Search for the cell housing the specified text and yield its (x, y) center coordinate. 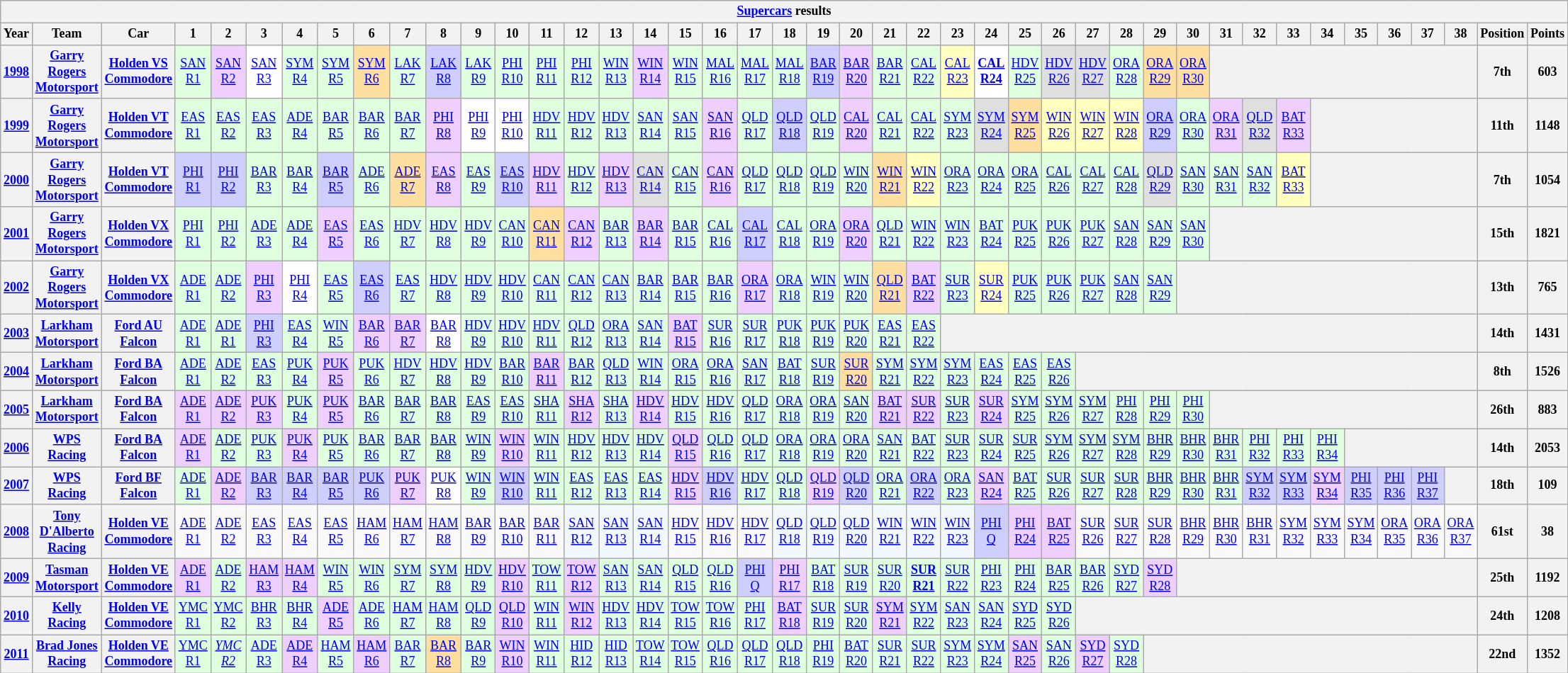
7 (408, 34)
PHIR35 (1361, 486)
PHIR29 (1160, 409)
883 (1548, 409)
25 (1025, 34)
PHIR33 (1294, 448)
HIDR12 (581, 654)
SANR17 (756, 372)
QLDR29 (1160, 179)
6 (371, 34)
QLDR32 (1260, 125)
PHIR32 (1260, 448)
ORAR37 (1460, 531)
MALR18 (790, 72)
Ford BF Falcon (138, 486)
19 (824, 34)
2003 (17, 334)
EASR24 (991, 372)
ADER7 (408, 179)
SHAR12 (581, 409)
HDVR27 (1093, 72)
1526 (1548, 372)
4 (301, 34)
SANR26 (1059, 654)
ORAR15 (685, 372)
2004 (17, 372)
Brad Jones Racing (67, 654)
BARR20 (856, 72)
PHIR23 (991, 577)
WINR19 (824, 288)
1431 (1548, 334)
SANR2 (228, 72)
ORAR21 (890, 486)
PHIR12 (581, 72)
10 (513, 34)
SYMR6 (371, 72)
32 (1260, 34)
ORAR17 (756, 288)
PHIR36 (1395, 486)
BARR21 (890, 72)
Position (1503, 34)
EASR12 (581, 486)
BATR24 (991, 234)
2005 (17, 409)
Year (17, 34)
15th (1503, 234)
CALR16 (720, 234)
BARR19 (824, 72)
HIDR13 (616, 654)
Points (1548, 34)
1208 (1548, 616)
ORAR24 (991, 179)
SANR1 (193, 72)
EASR2 (228, 125)
Team (67, 34)
SURR16 (720, 334)
8th (1503, 372)
35 (1361, 34)
1148 (1548, 125)
TOWR16 (720, 616)
BARR26 (1093, 577)
CALR27 (1093, 179)
QLDR12 (581, 334)
CANR10 (513, 234)
SYMR7 (408, 577)
18 (790, 34)
HDVR26 (1059, 72)
13th (1503, 288)
PHIR4 (301, 288)
BARR25 (1059, 577)
TOWR12 (581, 577)
603 (1548, 72)
Holden VS Commodore (138, 72)
Tasman Motorsport (67, 577)
109 (1548, 486)
WINR13 (616, 72)
QLDR9 (478, 616)
CANR15 (685, 179)
LAKR7 (408, 72)
WINR26 (1059, 125)
22 (924, 34)
26 (1059, 34)
CANR14 (651, 179)
1999 (17, 125)
PUKR7 (408, 486)
BARR12 (581, 372)
BHRR3 (264, 616)
SYDR25 (1025, 616)
2006 (17, 448)
11th (1503, 125)
PHIR37 (1428, 486)
SANR31 (1226, 179)
ORAR16 (720, 372)
2002 (17, 288)
CALR28 (1126, 179)
Supercars results (784, 11)
SANR3 (264, 72)
EASR21 (890, 334)
8 (444, 34)
2007 (17, 486)
PHIR30 (1194, 409)
SANR25 (1025, 654)
9 (478, 34)
SYMR8 (444, 577)
WINR27 (1093, 125)
29 (1160, 34)
2009 (17, 577)
1192 (1548, 577)
36 (1395, 34)
13 (616, 34)
LAKR8 (444, 72)
22nd (1503, 654)
765 (1548, 288)
34 (1327, 34)
Tony D'Alberto Racing (67, 531)
27 (1093, 34)
CALR26 (1059, 179)
EASR14 (651, 486)
26th (1503, 409)
PUKR20 (856, 334)
PUKR8 (444, 486)
BATR21 (890, 409)
SYMR28 (1126, 448)
1821 (1548, 234)
33 (1294, 34)
EASR22 (924, 334)
14 (651, 34)
CALR23 (958, 72)
SURR25 (1025, 448)
Kelly Racing (67, 616)
2001 (17, 234)
HAMR5 (336, 654)
28 (1126, 34)
ORAR31 (1226, 125)
TOWR11 (546, 577)
ADER5 (336, 616)
Car (138, 34)
17 (756, 34)
BARR13 (616, 234)
1352 (1548, 654)
SHAR11 (546, 409)
16 (720, 34)
2053 (1548, 448)
2 (228, 34)
24 (991, 34)
37 (1428, 34)
MALR16 (720, 72)
EASR26 (1059, 372)
20 (856, 34)
30 (1194, 34)
CALR20 (856, 125)
SANR32 (1260, 179)
PHIR28 (1126, 409)
EASR7 (408, 288)
2000 (17, 179)
QLDR10 (513, 616)
Ford AU Falcon (138, 334)
61st (1503, 531)
CALR17 (756, 234)
EASR13 (616, 486)
SURR17 (756, 334)
3 (264, 34)
PUKR19 (824, 334)
BATR20 (856, 654)
1054 (1548, 179)
WINR12 (581, 616)
25th (1503, 577)
12 (581, 34)
23 (958, 34)
SANR15 (685, 125)
WINR28 (1126, 125)
BARR16 (720, 288)
EASR25 (1025, 372)
2011 (17, 654)
PHIR19 (824, 654)
SYDR26 (1059, 616)
PUKR18 (790, 334)
QLDR13 (616, 372)
PHIR11 (546, 72)
EASR1 (193, 125)
SANR16 (720, 125)
SANR21 (890, 448)
1998 (17, 72)
SYMR5 (336, 72)
1 (193, 34)
MALR17 (756, 72)
ORAR13 (616, 334)
5 (336, 34)
24th (1503, 616)
ORAR22 (924, 486)
HDVR25 (1025, 72)
CALR24 (991, 72)
SANR23 (958, 616)
SANR20 (856, 409)
2010 (17, 616)
TOWR14 (651, 654)
21 (890, 34)
ORAR25 (1025, 179)
11 (546, 34)
ORAR35 (1395, 531)
HAMR4 (301, 577)
BATR15 (685, 334)
PHIR34 (1327, 448)
ORAR28 (1126, 72)
SHAR13 (616, 409)
WINR15 (685, 72)
CALR21 (890, 125)
18th (1503, 486)
31 (1226, 34)
SANR12 (581, 531)
EASR8 (444, 179)
PHIR9 (478, 125)
CANR16 (720, 179)
ORAR36 (1428, 531)
CALR18 (790, 234)
WINR6 (371, 577)
15 (685, 34)
BHRR4 (301, 616)
SYMR4 (301, 72)
CANR13 (616, 288)
PHIR8 (444, 125)
LAKR9 (478, 72)
2008 (17, 531)
HAMR3 (264, 577)
